Find where the given text appears and provide that cell's center as (X, Y) coordinate. 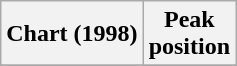
Chart (1998) (72, 34)
Peakposition (189, 34)
